Identify which cell holds the provided text, then report its [x, y] central coordinate. 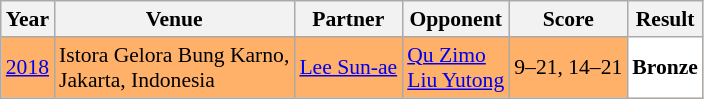
Partner [348, 19]
9–21, 14–21 [568, 68]
Score [568, 19]
Bronze [665, 68]
Istora Gelora Bung Karno,Jakarta, Indonesia [174, 68]
Lee Sun-ae [348, 68]
Venue [174, 19]
Result [665, 19]
Qu Zimo Liu Yutong [456, 68]
Year [28, 19]
Opponent [456, 19]
2018 [28, 68]
